Determine the [X, Y] coordinate at the center of the cell enclosing the given text.  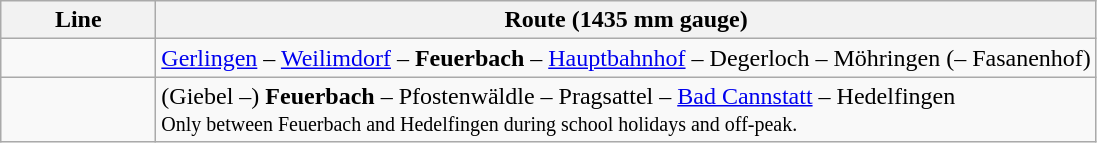
Route (1435 mm gauge) [626, 20]
Gerlingen – Weilimdorf – Feuerbach – Hauptbahnhof – Degerloch – Möhringen (– Fasanenhof) [626, 58]
Line [78, 20]
